Locate the cell with the specified text and output its (x, y) center coordinate. 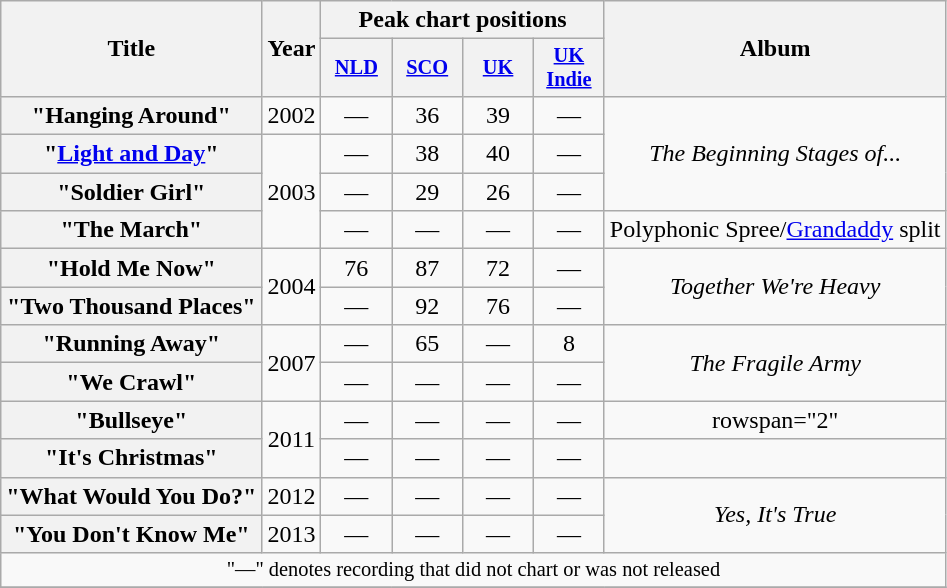
87 (428, 268)
SCO (428, 68)
The Fragile Army (775, 363)
29 (428, 192)
39 (498, 115)
"Hanging Around" (132, 115)
"We Crawl" (132, 382)
26 (498, 192)
"Soldier Girl" (132, 192)
Polyphonic Spree/Grandaddy split (775, 230)
Peak chart positions (462, 20)
"Running Away" (132, 344)
"Hold Me Now" (132, 268)
The Beginning Stages of... (775, 153)
Year (292, 49)
36 (428, 115)
"Two Thousand Places" (132, 306)
2012 (292, 496)
2003 (292, 192)
Together We're Heavy (775, 287)
rowspan="2" (775, 420)
"What Would You Do?" (132, 496)
"—" denotes recording that did not chart or was not released (474, 570)
"It's Christmas" (132, 458)
"Bullseye" (132, 420)
"The March" (132, 230)
2007 (292, 363)
2011 (292, 439)
UKIndie (568, 68)
Album (775, 49)
NLD (356, 68)
2002 (292, 115)
"Light and Day" (132, 154)
UK (498, 68)
Title (132, 49)
"You Don't Know Me" (132, 534)
40 (498, 154)
92 (428, 306)
72 (498, 268)
8 (568, 344)
38 (428, 154)
2004 (292, 287)
Yes, It's True (775, 515)
65 (428, 344)
2013 (292, 534)
